Identify which cell holds the provided text, then report its (X, Y) central coordinate. 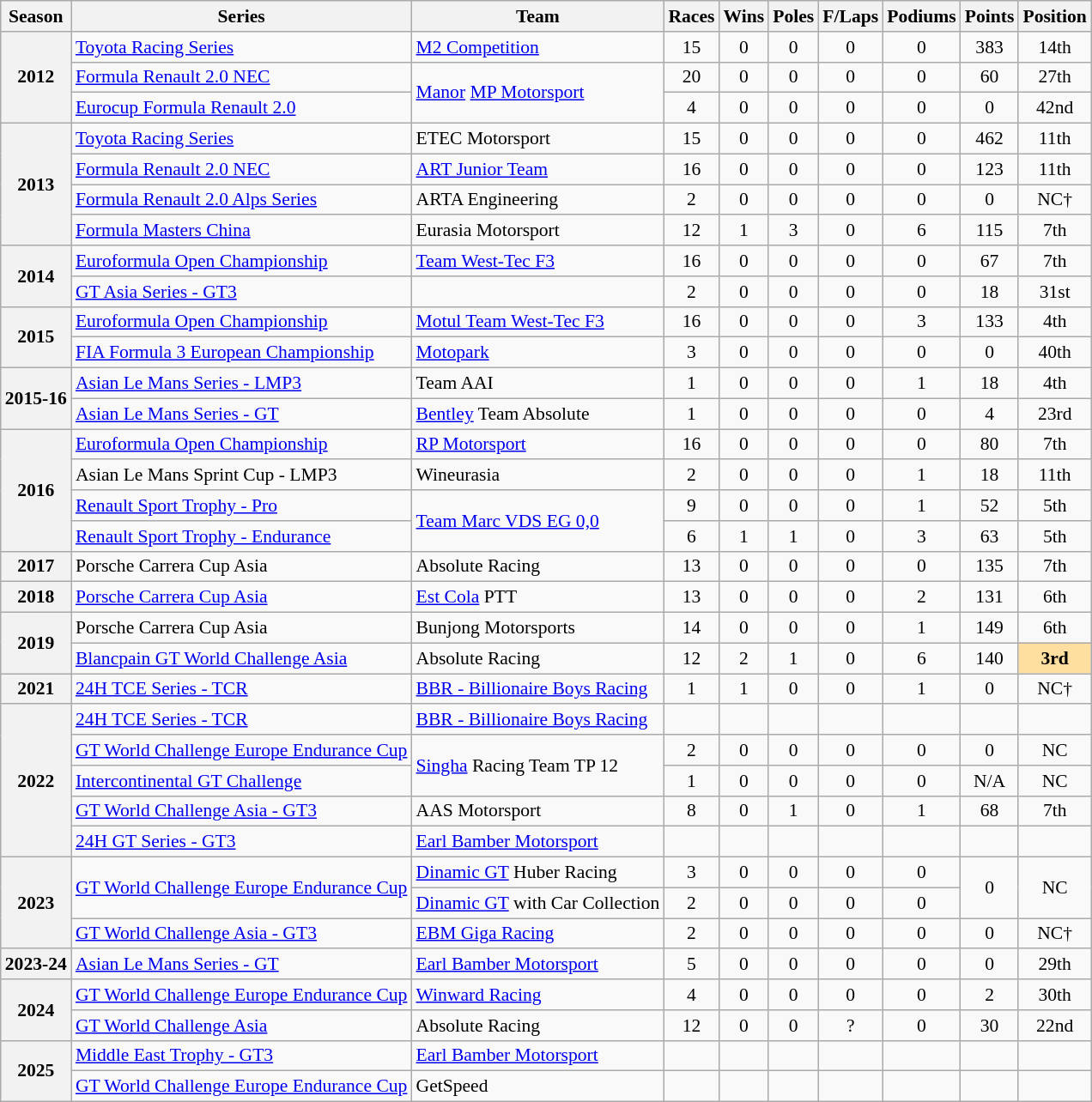
52 (990, 506)
5 (691, 965)
EBM Giga Racing (537, 934)
40th (1054, 353)
RP Motorsport (537, 445)
Series (242, 16)
2025 (36, 1071)
30 (990, 1026)
2016 (36, 490)
24H GT Series - GT3 (242, 842)
2014 (36, 276)
Formula Renault 2.0 Alps Series (242, 200)
Races (691, 16)
ARTA Engineering (537, 200)
Middle East Trophy - GT3 (242, 1056)
Team West-Tec F3 (537, 261)
2022 (36, 781)
131 (990, 597)
Blancpain GT World Challenge Asia (242, 658)
31st (1054, 292)
Eurocup Formula Renault 2.0 (242, 108)
2021 (36, 689)
383 (990, 47)
Asian Le Mans Series - LMP3 (242, 384)
Points (990, 16)
Position (1054, 16)
2018 (36, 597)
Winward Racing (537, 995)
2023-24 (36, 965)
22nd (1054, 1026)
14th (1054, 47)
80 (990, 445)
ETEC Motorsport (537, 139)
115 (990, 231)
Est Cola PTT (537, 597)
Bunjong Motorsports (537, 628)
Team AAI (537, 384)
Bentley Team Absolute (537, 414)
8 (691, 811)
Podiums (922, 16)
149 (990, 628)
2012 (36, 77)
GT World Challenge Asia (242, 1026)
123 (990, 169)
M2 Competition (537, 47)
3rd (1054, 658)
27th (1054, 77)
Team (537, 16)
Wineurasia (537, 475)
20 (691, 77)
9 (691, 506)
60 (990, 77)
Formula Masters China (242, 231)
2019 (36, 644)
Wins (743, 16)
Renault Sport Trophy - Endurance (242, 536)
2013 (36, 185)
29th (1054, 965)
2017 (36, 566)
2024 (36, 1009)
Season (36, 16)
Eurasia Motorsport (537, 231)
68 (990, 811)
Dinamic GT Huber Racing (537, 873)
ART Junior Team (537, 169)
63 (990, 536)
Manor MP Motorsport (537, 93)
23rd (1054, 414)
AAS Motorsport (537, 811)
Dinamic GT with Car Collection (537, 903)
30th (1054, 995)
Renault Sport Trophy - Pro (242, 506)
2015-16 (36, 398)
Poles (793, 16)
42nd (1054, 108)
133 (990, 322)
FIA Formula 3 European Championship (242, 353)
Asian Le Mans Sprint Cup - LMP3 (242, 475)
67 (990, 261)
Motul Team West-Tec F3 (537, 322)
N/A (990, 781)
Team Marc VDS EG 0,0 (537, 520)
Intercontinental GT Challenge (242, 781)
GT Asia Series - GT3 (242, 292)
2023 (36, 903)
Motopark (537, 353)
GetSpeed (537, 1087)
? (850, 1026)
F/Laps (850, 16)
462 (990, 139)
Singha Racing Team TP 12 (537, 766)
135 (990, 566)
140 (990, 658)
14 (691, 628)
2015 (36, 336)
